Extract the [x, y] coordinate from the center of the cell holding the provided text.  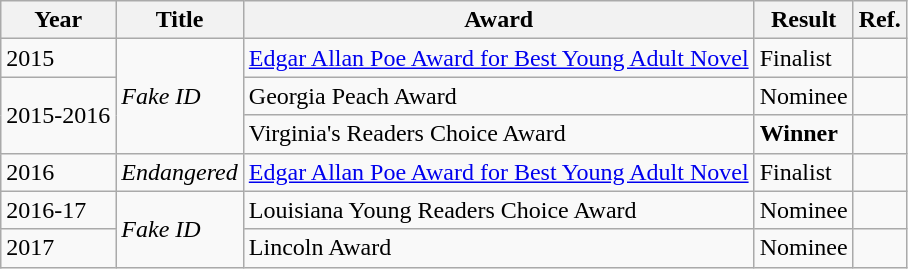
2017 [58, 248]
Title [180, 20]
2015 [58, 58]
2016 [58, 172]
Winner [804, 134]
Georgia Peach Award [498, 96]
Award [498, 20]
2015-2016 [58, 115]
2016-17 [58, 210]
Year [58, 20]
Ref. [880, 20]
Lincoln Award [498, 248]
Louisiana Young Readers Choice Award [498, 210]
Endangered [180, 172]
Virginia's Readers Choice Award [498, 134]
Result [804, 20]
